Locate the cell with the specified text and output its [x, y] center coordinate. 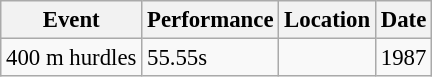
55.55s [210, 58]
400 m hurdles [72, 58]
Performance [210, 20]
Date [403, 20]
Location [328, 20]
1987 [403, 58]
Event [72, 20]
